Return [x, y] of the center of cell containing provided text 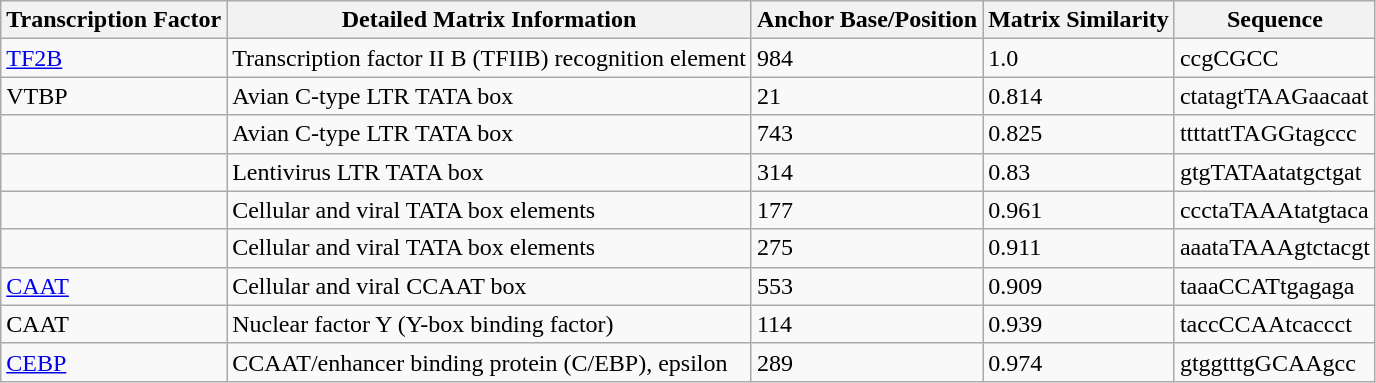
0.939 [1079, 324]
984 [866, 58]
0.83 [1079, 172]
aaataTAAAgtctacgt [1274, 248]
CEBP [114, 362]
289 [866, 362]
314 [866, 172]
Lentivirus LTR TATA box [490, 172]
Transcription Factor [114, 20]
0.961 [1079, 210]
553 [866, 286]
0.814 [1079, 96]
Sequence [1274, 20]
0.974 [1079, 362]
275 [866, 248]
ccctaTAAAtatgtaca [1274, 210]
Matrix Similarity [1079, 20]
177 [866, 210]
VTBP [114, 96]
Anchor Base/Position [866, 20]
0.825 [1079, 134]
ccgCGCC [1274, 58]
Nuclear factor Y (Y-box binding factor) [490, 324]
Transcription factor II B (TFIIB) recognition element [490, 58]
TF2B [114, 58]
taccCCAAtcaccct [1274, 324]
1.0 [1079, 58]
0.909 [1079, 286]
gtggtttgGCAAgcc [1274, 362]
Cellular and viral CCAAT box [490, 286]
743 [866, 134]
0.911 [1079, 248]
CCAAT/enhancer binding protein (C/EBP), epsilon [490, 362]
21 [866, 96]
114 [866, 324]
Detailed Matrix Information [490, 20]
ctatagtTAAGaacaat [1274, 96]
taaaCCATtgagaga [1274, 286]
gtgTATAatatgctgat [1274, 172]
ttttattTAGGtagccc [1274, 134]
